Search for the cell housing the specified text and yield its [X, Y] center coordinate. 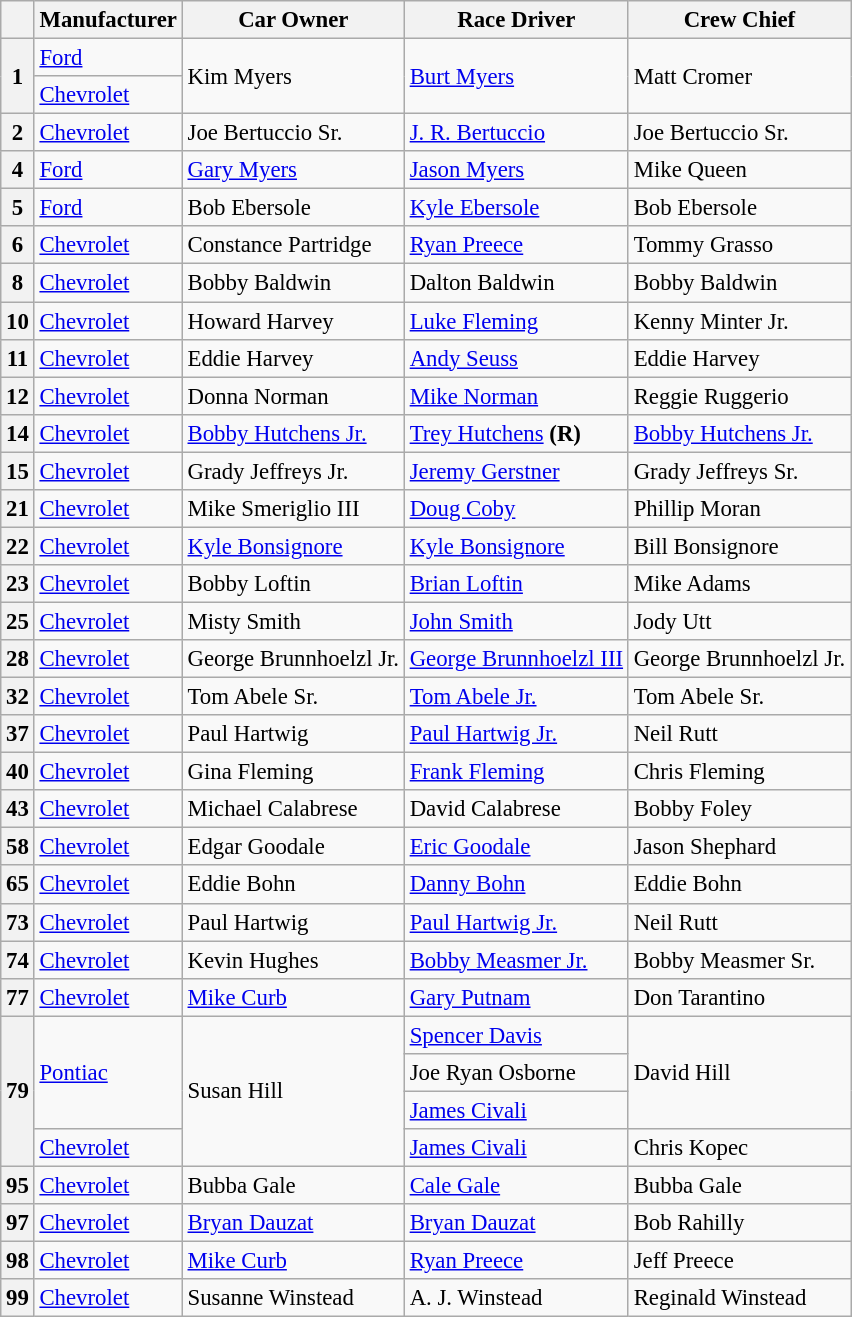
Gina Fleming [293, 772]
43 [18, 809]
Susanne Winstead [293, 1298]
23 [18, 584]
Trey Hutchens (R) [516, 433]
58 [18, 847]
11 [18, 358]
Mike Queen [739, 170]
Bobby Loftin [293, 584]
Edgar Goodale [293, 847]
Joe Ryan Osborne [516, 1073]
Jason Myers [516, 170]
Donna Norman [293, 396]
Dalton Baldwin [516, 283]
5 [18, 208]
25 [18, 621]
Don Tarantino [739, 997]
David Calabrese [516, 809]
Reggie Ruggerio [739, 396]
Mike Norman [516, 396]
Danny Bohn [516, 885]
2 [18, 133]
22 [18, 546]
Bob Rahilly [739, 1223]
Kim Myers [293, 76]
Cale Gale [516, 1185]
Kyle Ebersole [516, 208]
Tommy Grasso [739, 245]
Misty Smith [293, 621]
73 [18, 922]
George Brunnhoelzl III [516, 659]
Bobby Foley [739, 809]
Susan Hill [293, 1091]
John Smith [516, 621]
Kevin Hughes [293, 960]
Manufacturer [108, 20]
Jeff Preece [739, 1261]
Spencer Davis [516, 1035]
74 [18, 960]
37 [18, 734]
4 [18, 170]
Pontiac [108, 1072]
Tom Abele Jr. [516, 697]
Mike Smeriglio III [293, 509]
Luke Fleming [516, 321]
40 [18, 772]
Car Owner [293, 20]
Michael Calabrese [293, 809]
Reginald Winstead [739, 1298]
99 [18, 1298]
Constance Partridge [293, 245]
65 [18, 885]
97 [18, 1223]
1 [18, 76]
79 [18, 1091]
Andy Seuss [516, 358]
Frank Fleming [516, 772]
77 [18, 997]
David Hill [739, 1072]
Gary Putnam [516, 997]
32 [18, 697]
12 [18, 396]
14 [18, 433]
Kenny Minter Jr. [739, 321]
Doug Coby [516, 509]
Race Driver [516, 20]
Burt Myers [516, 76]
Grady Jeffreys Jr. [293, 471]
15 [18, 471]
Gary Myers [293, 170]
Chris Kopec [739, 1148]
6 [18, 245]
Crew Chief [739, 20]
98 [18, 1261]
Bill Bonsignore [739, 546]
Eric Goodale [516, 847]
Bobby Measmer Jr. [516, 960]
95 [18, 1185]
Jason Shephard [739, 847]
28 [18, 659]
Phillip Moran [739, 509]
8 [18, 283]
Jody Utt [739, 621]
Mike Adams [739, 584]
21 [18, 509]
Jeremy Gerstner [516, 471]
Howard Harvey [293, 321]
10 [18, 321]
A. J. Winstead [516, 1298]
Brian Loftin [516, 584]
J. R. Bertuccio [516, 133]
Chris Fleming [739, 772]
Matt Cromer [739, 76]
Grady Jeffreys Sr. [739, 471]
Bobby Measmer Sr. [739, 960]
